Determine the [x, y] coordinate at the center of the cell enclosing the given text.  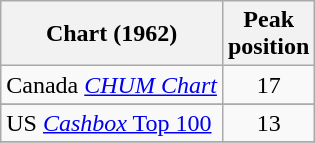
17 [268, 85]
Canada CHUM Chart [112, 85]
Chart (1962) [112, 34]
13 [268, 123]
US Cashbox Top 100 [112, 123]
Peakposition [268, 34]
